Extract the (x, y) coordinate from the center of the cell holding the provided text.  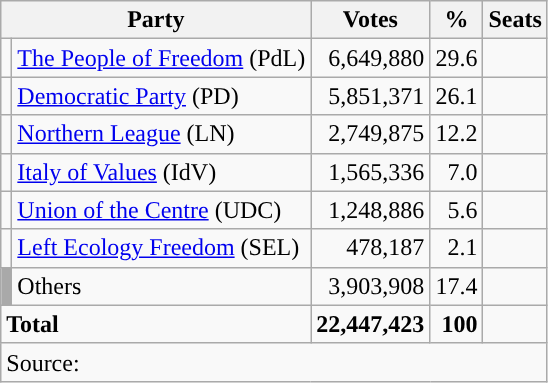
Left Ecology Freedom (SEL) (162, 248)
% (456, 20)
Others (162, 286)
3,903,908 (370, 286)
2,749,875 (370, 134)
Northern League (LN) (162, 134)
Seats (515, 20)
6,649,880 (370, 58)
Democratic Party (PD) (162, 96)
Party (156, 20)
29.6 (456, 58)
7.0 (456, 172)
478,187 (370, 248)
100 (456, 324)
5,851,371 (370, 96)
5.6 (456, 210)
Total (156, 324)
26.1 (456, 96)
1,565,336 (370, 172)
2.1 (456, 248)
12.2 (456, 134)
The People of Freedom (PdL) (162, 58)
Votes (370, 20)
Source: (274, 362)
Italy of Values (IdV) (162, 172)
1,248,886 (370, 210)
Union of the Centre (UDC) (162, 210)
22,447,423 (370, 324)
17.4 (456, 286)
